Return the (x, y) coordinate for the center point of the cell that contains the specified text.  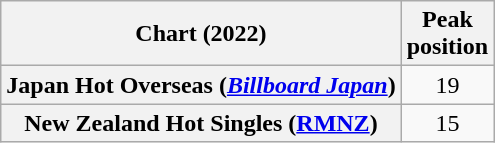
New Zealand Hot Singles (RMNZ) (201, 123)
19 (447, 85)
Peakposition (447, 34)
Japan Hot Overseas (Billboard Japan) (201, 85)
Chart (2022) (201, 34)
15 (447, 123)
